From the cell containing the given text, extract its center point as [x, y] coordinate. 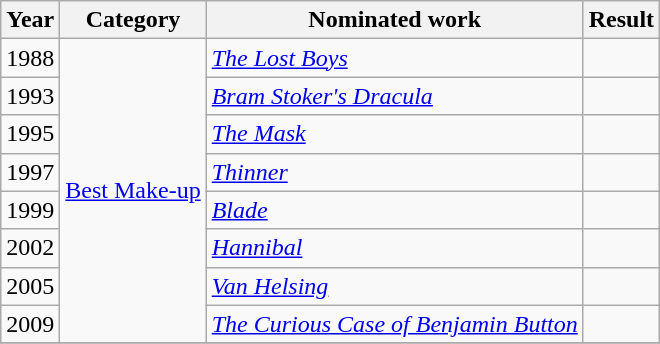
1993 [30, 96]
2009 [30, 324]
Thinner [394, 172]
The Lost Boys [394, 58]
Nominated work [394, 20]
1995 [30, 134]
2005 [30, 286]
Van Helsing [394, 286]
Year [30, 20]
Category [133, 20]
Blade [394, 210]
1988 [30, 58]
Bram Stoker's Dracula [394, 96]
Result [621, 20]
1997 [30, 172]
2002 [30, 248]
Hannibal [394, 248]
1999 [30, 210]
Best Make-up [133, 191]
The Mask [394, 134]
The Curious Case of Benjamin Button [394, 324]
